Pinpoint the cell where the given text exists, returning its (x, y) midpoint coordinate. 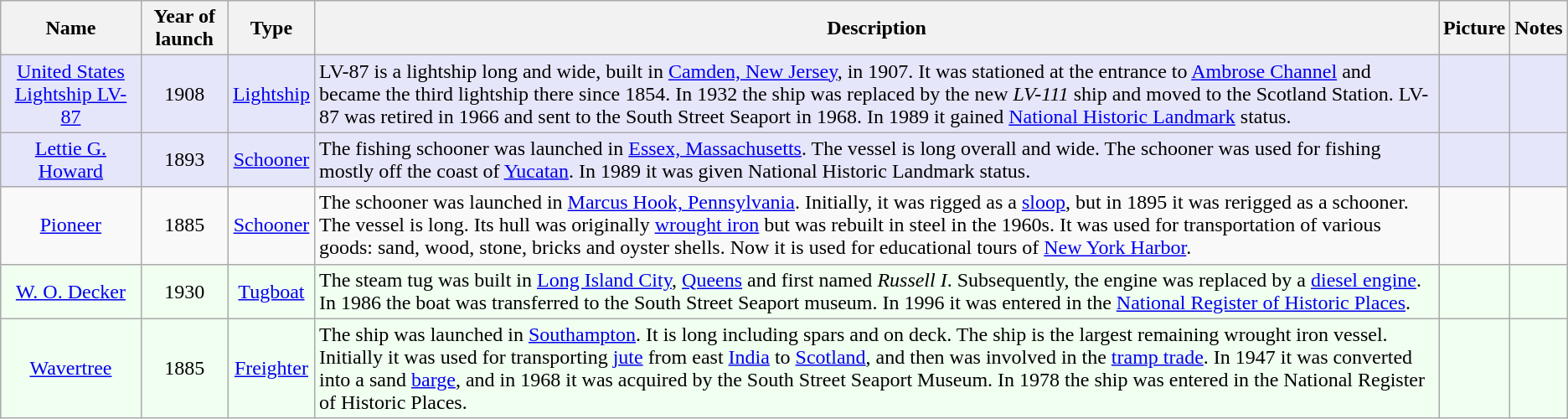
Wavertree (70, 369)
Description (876, 28)
1908 (184, 94)
Notes (1539, 28)
United States Lightship LV-87 (70, 94)
1893 (184, 159)
Pioneer (70, 225)
Tugboat (271, 292)
Freighter (271, 369)
Lightship (271, 94)
Name (70, 28)
Picture (1474, 28)
1930 (184, 292)
Lettie G. Howard (70, 159)
Type (271, 28)
W. O. Decker (70, 292)
Year of launch (184, 28)
